Find where the given text appears and provide that cell's center as [X, Y] coordinate. 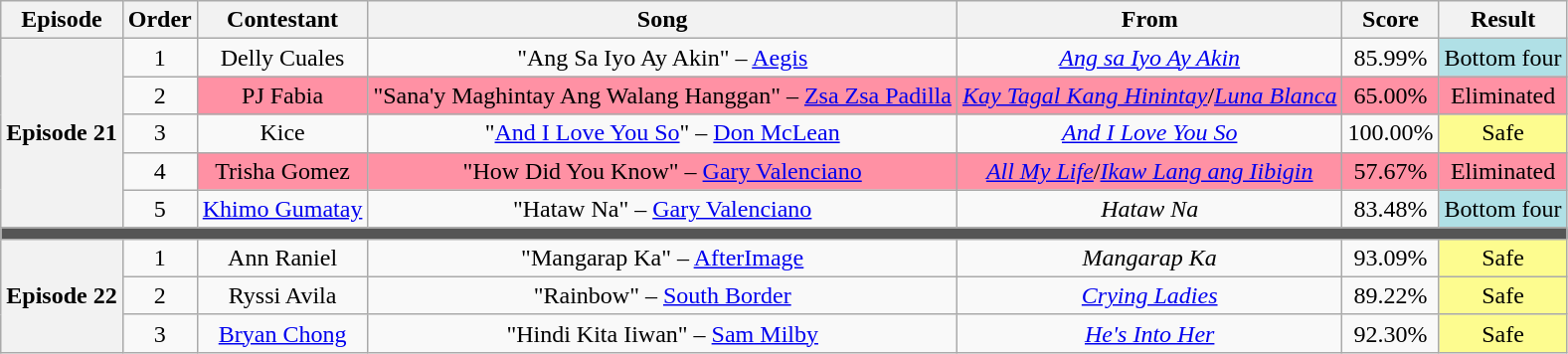
From [1149, 20]
Ann Raniel [282, 258]
"Sana'y Maghintay Ang Walang Hanggan" – Zsa Zsa Padilla [662, 95]
Trisha Gomez [282, 171]
Crying Ladies [1149, 295]
Mangarap Ka [1149, 258]
He's Into Her [1149, 333]
"Rainbow" – South Border [662, 295]
5 [159, 209]
93.09% [1390, 258]
Ryssi Avila [282, 295]
"How Did You Know" – Gary Valenciano [662, 171]
Kay Tagal Kang Hinintay/Luna Blanca [1149, 95]
Ang sa Iyo Ay Akin [1149, 58]
"Ang Sa Iyo Ay Akin" – Aegis [662, 58]
"Hataw Na" – Gary Valenciano [662, 209]
Episode 21 [62, 133]
65.00% [1390, 95]
"And I Love You So" – Don McLean [662, 133]
57.67% [1390, 171]
Episode [62, 20]
85.99% [1390, 58]
100.00% [1390, 133]
Contestant [282, 20]
Bryan Chong [282, 333]
Episode 22 [62, 295]
89.22% [1390, 295]
Kice [282, 133]
And I Love You So [1149, 133]
PJ Fabia [282, 95]
"Hindi Kita Iiwan" – Sam Milby [662, 333]
92.30% [1390, 333]
Hataw Na [1149, 209]
Khimo Gumatay [282, 209]
4 [159, 171]
Song [662, 20]
Order [159, 20]
83.48% [1390, 209]
Result [1503, 20]
All My Life/Ikaw Lang ang Iibigin [1149, 171]
"Mangarap Ka" – AfterImage [662, 258]
Score [1390, 20]
Delly Cuales [282, 58]
